Scan for the cell matching the given text and deliver its (X, Y) coordinate at center. 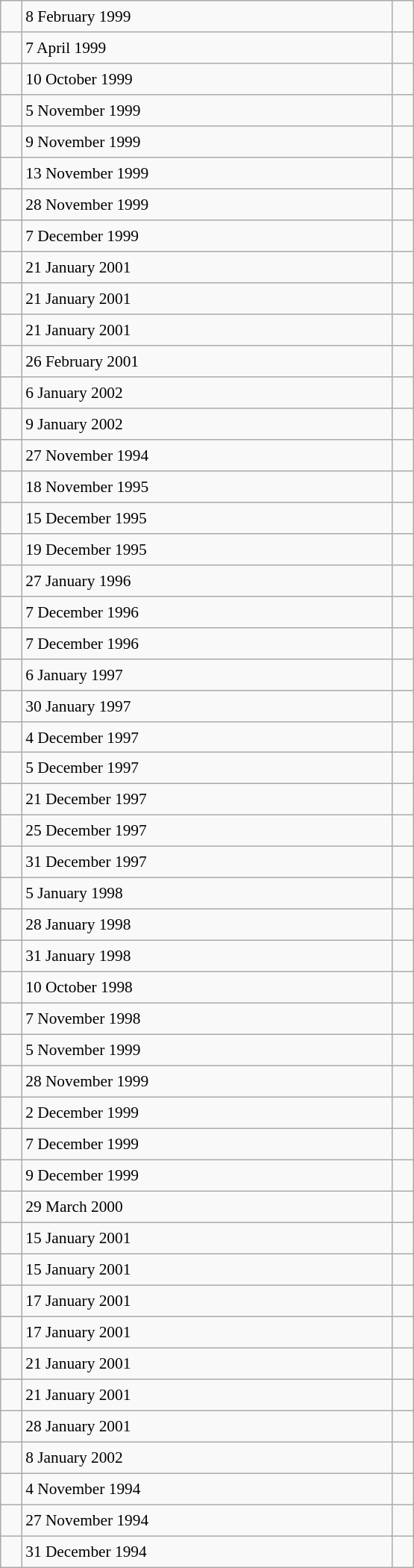
28 January 2001 (207, 1426)
9 November 1999 (207, 142)
28 January 1998 (207, 925)
2 December 1999 (207, 1113)
31 December 1994 (207, 1552)
4 December 1997 (207, 737)
5 December 1997 (207, 768)
29 March 2000 (207, 1207)
27 January 1996 (207, 580)
5 January 1998 (207, 894)
6 January 1997 (207, 674)
21 December 1997 (207, 800)
18 November 1995 (207, 486)
9 December 1999 (207, 1175)
31 December 1997 (207, 862)
6 January 2002 (207, 393)
4 November 1994 (207, 1489)
7 April 1999 (207, 48)
30 January 1997 (207, 706)
13 November 1999 (207, 173)
8 February 1999 (207, 16)
10 October 1998 (207, 988)
7 November 1998 (207, 1019)
25 December 1997 (207, 831)
10 October 1999 (207, 79)
26 February 2001 (207, 361)
15 December 1995 (207, 517)
31 January 1998 (207, 956)
19 December 1995 (207, 549)
9 January 2002 (207, 423)
8 January 2002 (207, 1457)
